Search for the cell housing the specified text and yield its [x, y] center coordinate. 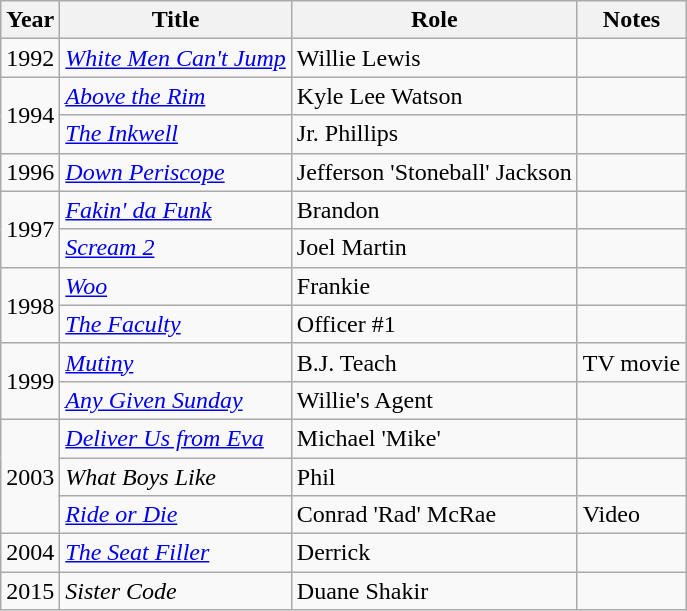
2004 [30, 553]
Deliver Us from Eva [176, 438]
Frankie [434, 286]
1999 [30, 381]
Derrick [434, 553]
1996 [30, 172]
Down Periscope [176, 172]
Title [176, 20]
Notes [632, 20]
Officer #1 [434, 324]
Year [30, 20]
Brandon [434, 210]
Jefferson 'Stoneball' Jackson [434, 172]
Scream 2 [176, 248]
Willie Lewis [434, 58]
2003 [30, 476]
1994 [30, 115]
1992 [30, 58]
Duane Shakir [434, 591]
2015 [30, 591]
1998 [30, 305]
Any Given Sunday [176, 400]
The Faculty [176, 324]
White Men Can't Jump [176, 58]
Woo [176, 286]
Sister Code [176, 591]
Fakin' da Funk [176, 210]
Video [632, 515]
The Inkwell [176, 134]
Above the Rim [176, 96]
TV movie [632, 362]
Mutiny [176, 362]
Jr. Phillips [434, 134]
Phil [434, 477]
Joel Martin [434, 248]
Conrad 'Rad' McRae [434, 515]
B.J. Teach [434, 362]
Willie's Agent [434, 400]
Role [434, 20]
Kyle Lee Watson [434, 96]
Michael 'Mike' [434, 438]
1997 [30, 229]
The Seat Filler [176, 553]
What Boys Like [176, 477]
Ride or Die [176, 515]
